Capture the cell that displays the provided text and extract its (X, Y) central coordinate. 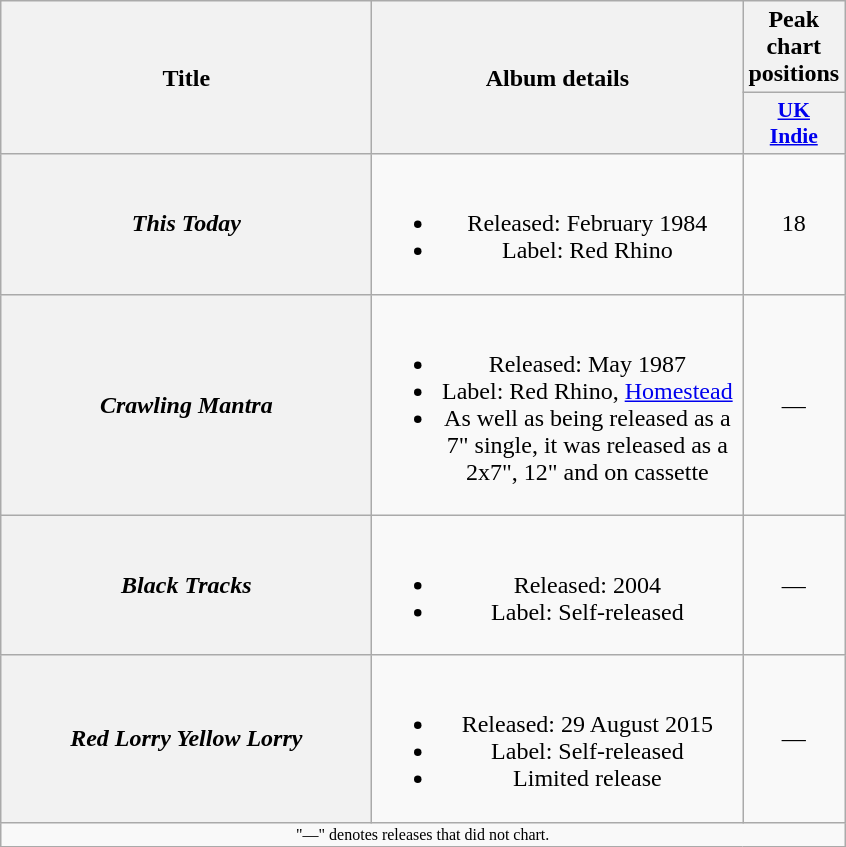
This Today (186, 224)
Crawling Mantra (186, 404)
"—" denotes releases that did not chart. (423, 834)
Released: February 1984Label: Red Rhino (558, 224)
Red Lorry Yellow Lorry (186, 738)
Black Tracks (186, 585)
Peak chart positions (794, 47)
Title (186, 78)
UKIndie (794, 124)
18 (794, 224)
Released: 29 August 2015Label: Self-releasedLimited release (558, 738)
Released: 2004Label: Self-released (558, 585)
Album details (558, 78)
Released: May 1987Label: Red Rhino, HomesteadAs well as being released as a 7" single, it was released as a 2x7", 12" and on cassette (558, 404)
